Return the [x, y] coordinate for the center point of the cell that contains the specified text.  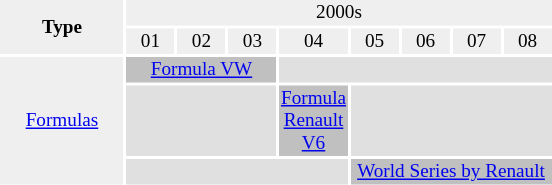
Formulas [62, 121]
01 [150, 41]
Formula VW [201, 70]
06 [426, 41]
07 [477, 41]
05 [375, 41]
08 [528, 41]
Type [62, 27]
World Series by Renault [452, 172]
2000s [338, 13]
Formula Renault V6 [313, 121]
04 [313, 41]
02 [201, 41]
03 [252, 41]
